For the text-containing cell, return its midpoint in (x, y) coordinate format. 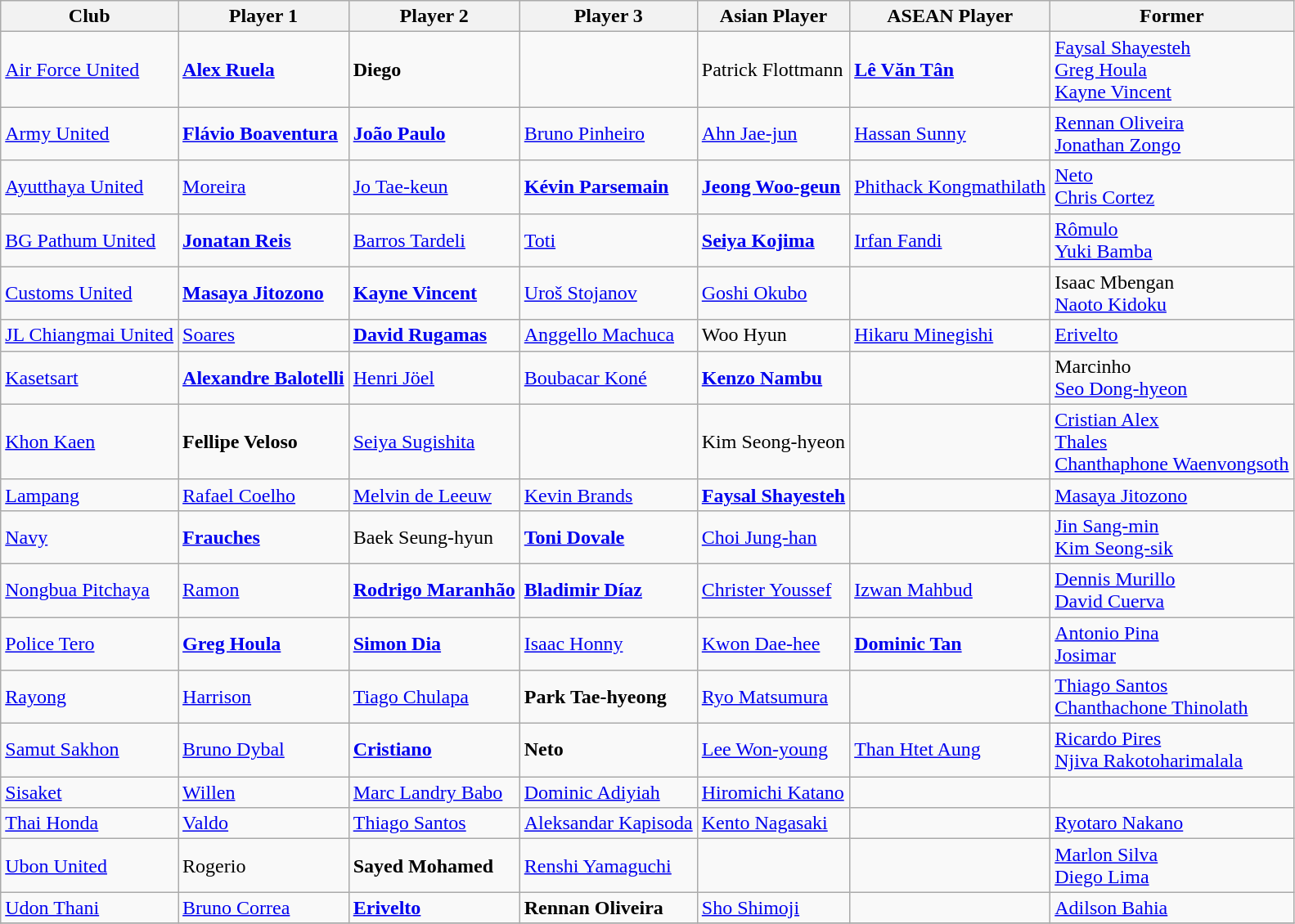
Customs United (90, 293)
Nongbua Pitchaya (90, 590)
Ayutthaya United (90, 186)
Player 3 (609, 16)
BG Pathum United (90, 240)
Bruno Dybal (263, 751)
JL Chiangmai United (90, 335)
Alex Ruela (263, 70)
Neto (609, 751)
Ryo Matsumura (773, 697)
Ubon United (90, 865)
Lê Văn Tân (951, 70)
Bladimir Díaz (609, 590)
Tiago Chulapa (434, 697)
Khon Kaen (90, 442)
Dominic Adiyiah (609, 792)
Goshi Okubo (773, 293)
David Rugamas (434, 335)
Toni Dovale (609, 536)
Marc Landry Babo (434, 792)
Irfan Fandi (951, 240)
Phithack Kongmathilath (951, 186)
Renshi Yamaguchi (609, 865)
Udon Thani (90, 908)
Kwon Dae-hee (773, 643)
Rennan Oliveira (609, 908)
Cristian Alex Thales Chanthaphone Waenvongsoth (1171, 442)
Ryotaro Nakano (1171, 823)
Woo Hyun (773, 335)
Izwan Mahbud (951, 590)
Rômulo Yuki Bamba (1171, 240)
Alexandre Balotelli (263, 378)
Ahn Jae-jun (773, 134)
Baek Seung-hyun (434, 536)
Isaac Honny (609, 643)
Uroš Stojanov (609, 293)
Marlon Silva Diego Lima (1171, 865)
Antonio Pina Josimar (1171, 643)
Adilson Bahia (1171, 908)
Bruno Correa (263, 908)
Sho Shimoji (773, 908)
Kasetsart (90, 378)
Soares (263, 335)
Fellipe Veloso (263, 442)
Henri Jöel (434, 378)
Greg Houla (263, 643)
Than Htet Aung (951, 751)
Ramon (263, 590)
Boubacar Koné (609, 378)
Christer Youssef (773, 590)
Kévin Parsemain (609, 186)
Faysal Shayesteh (773, 495)
Rogerio (263, 865)
Jonatan Reis (263, 240)
Kenzo Nambu (773, 378)
Thai Honda (90, 823)
Harrison (263, 697)
Marcinho Seo Dong-hyeon (1171, 378)
Former (1171, 16)
Simon Dia (434, 643)
Sisaket (90, 792)
Air Force United (90, 70)
Hiromichi Katano (773, 792)
Willen (263, 792)
Jin Sang-min Kim Seong-sik (1171, 536)
Lampang (90, 495)
Isaac Mbengan Naoto Kidoku (1171, 293)
Hassan Sunny (951, 134)
Kim Seong-hyeon (773, 442)
Navy (90, 536)
Dennis Murillo David Cuerva (1171, 590)
Anggello Machuca (609, 335)
Diego (434, 70)
Police Tero (90, 643)
Toti (609, 240)
Neto Chris Cortez (1171, 186)
Moreira (263, 186)
Dominic Tan (951, 643)
Bruno Pinheiro (609, 134)
Jo Tae-keun (434, 186)
Asian Player (773, 16)
Frauches (263, 536)
Seiya Sugishita (434, 442)
Hikaru Minegishi (951, 335)
Club (90, 16)
ASEAN Player (951, 16)
Choi Jung-han (773, 536)
Cristiano (434, 751)
Valdo (263, 823)
Thiago Santos Chanthachone Thinolath (1171, 697)
Samut Sakhon (90, 751)
Player 1 (263, 16)
Kayne Vincent (434, 293)
Melvin de Leeuw (434, 495)
Jeong Woo-geun (773, 186)
Kento Nagasaki (773, 823)
João Paulo (434, 134)
Army United (90, 134)
Barros Tardeli (434, 240)
Kevin Brands (609, 495)
Rodrigo Maranhão (434, 590)
Sayed Mohamed (434, 865)
Flávio Boaventura (263, 134)
Patrick Flottmann (773, 70)
Lee Won-young (773, 751)
Thiago Santos (434, 823)
Park Tae-hyeong (609, 697)
Faysal Shayesteh Greg Houla Kayne Vincent (1171, 70)
Seiya Kojima (773, 240)
Rennan Oliveira Jonathan Zongo (1171, 134)
Aleksandar Kapisoda (609, 823)
Ricardo Pires Njiva Rakotoharimalala (1171, 751)
Rafael Coelho (263, 495)
Player 2 (434, 16)
Rayong (90, 697)
